Detect which cell encompasses the target text, then output its [X, Y] center coordinate. 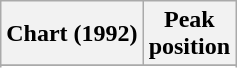
Chart (1992) [72, 34]
Peakposition [189, 34]
